From the cell containing the given text, extract its center point as (X, Y) coordinate. 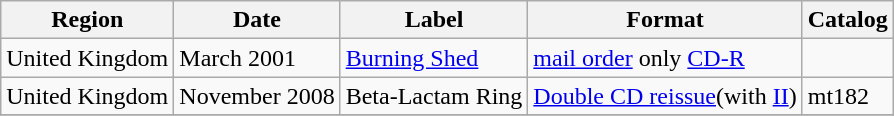
Double CD reissue(with II) (665, 96)
Burning Shed (434, 58)
Label (434, 20)
Beta-Lactam Ring (434, 96)
Region (88, 20)
Catalog (848, 20)
mail order only CD-R (665, 58)
November 2008 (257, 96)
Date (257, 20)
mt182 (848, 96)
March 2001 (257, 58)
Format (665, 20)
